Detect which cell encompasses the target text, then output its [X, Y] center coordinate. 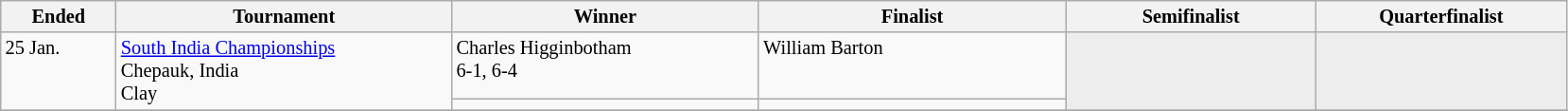
William Barton [912, 65]
25 Jan. [59, 71]
South India Championships Chepauk, IndiaClay [284, 71]
Finalist [912, 16]
Quarterfinalist [1441, 16]
Tournament [284, 16]
Winner [605, 16]
Charles Higginbotham 6-1, 6-4 [605, 65]
Ended [59, 16]
Semifinalist [1192, 16]
